Determine the (X, Y) coordinate at the center of the cell enclosing the given text.  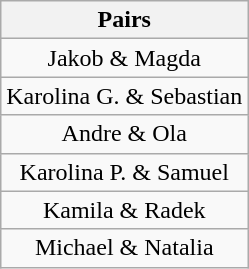
Pairs (124, 20)
Jakob & Magda (124, 58)
Michael & Natalia (124, 248)
Kamila & Radek (124, 210)
Andre & Ola (124, 134)
Karolina G. & Sebastian (124, 96)
Karolina P. & Samuel (124, 172)
